Capture the cell that displays the provided text and extract its (x, y) central coordinate. 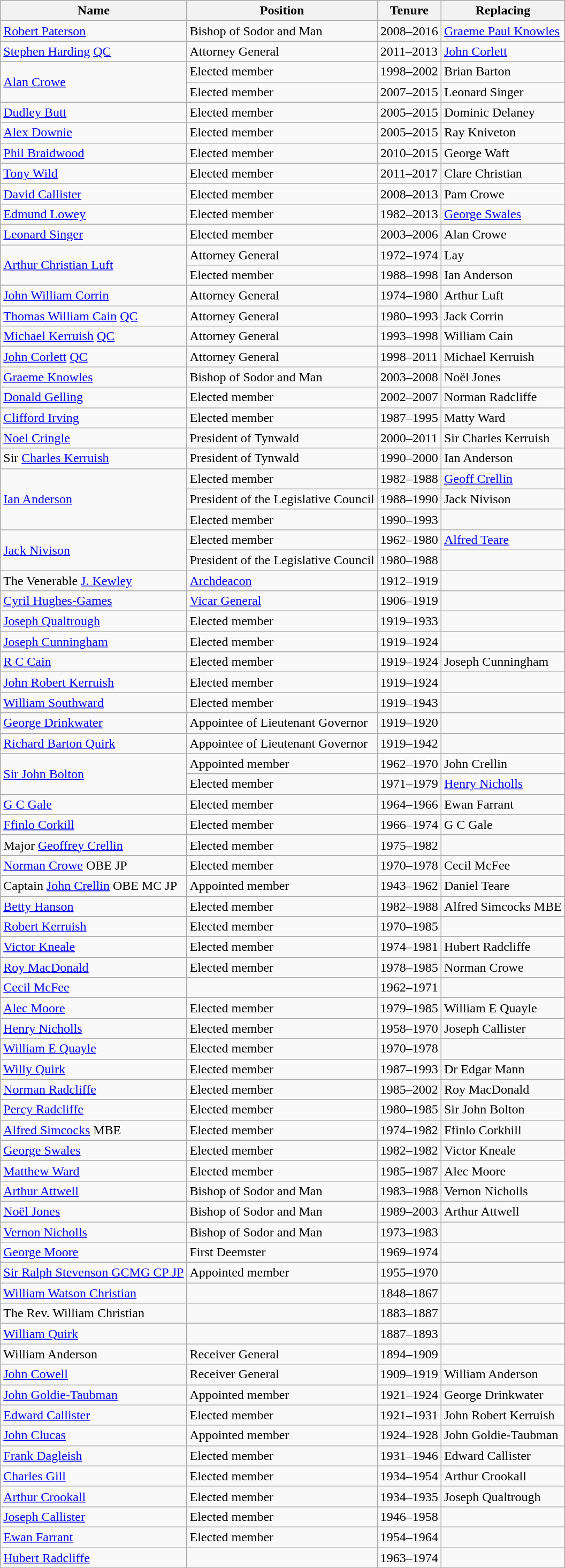
Richard Barton Quirk (94, 743)
1906–1919 (409, 601)
First Deemster (282, 1252)
1982–1982 (409, 1150)
Tony Wild (94, 173)
2010–2015 (409, 153)
Matty Ward (503, 418)
1943–1962 (409, 886)
Graeme Paul Knowles (503, 31)
Dominic Delaney (503, 112)
1980–1988 (409, 560)
John Corlett QC (94, 357)
1966–1974 (409, 825)
1934–1935 (409, 1496)
William Watson Christian (94, 1293)
1931–1946 (409, 1456)
1989–2003 (409, 1211)
1987–1993 (409, 1069)
John Cowell (94, 1374)
Frank Dagleish (94, 1456)
Jack Corrin (503, 316)
Matthew Ward (94, 1171)
Dr Edgar Mann (503, 1069)
Ffinlo Corkill (94, 825)
1919–1943 (409, 703)
Willy Quirk (94, 1069)
Tenure (409, 11)
Edmund Lowey (94, 214)
1921–1931 (409, 1415)
1883–1887 (409, 1313)
1998–2011 (409, 357)
Thomas William Cain QC (94, 316)
David Callister (94, 194)
1919–1920 (409, 723)
1971–1979 (409, 784)
1934–1954 (409, 1476)
1964–1966 (409, 804)
John Clucas (94, 1435)
1980–1993 (409, 316)
Brian Barton (503, 72)
Alfred Teare (503, 540)
Position (282, 11)
1887–1893 (409, 1334)
Alex Downie (94, 133)
1970–1985 (409, 927)
The Venerable J. Kewley (94, 580)
1958–1970 (409, 1028)
2008–2016 (409, 31)
Lay (503, 255)
George Moore (94, 1252)
Arthur Luft (503, 296)
1912–1919 (409, 580)
1848–1867 (409, 1293)
1983–1988 (409, 1191)
George Waft (503, 153)
1963–1974 (409, 1558)
Clare Christian (503, 173)
1979–1985 (409, 1008)
1946–1958 (409, 1517)
Cyril Hughes-Games (94, 601)
1990–1993 (409, 519)
1919–1942 (409, 743)
2000–2011 (409, 438)
1924–1928 (409, 1435)
Sir Ralph Stevenson GCMG CP JP (94, 1273)
Betty Hanson (94, 906)
1978–1985 (409, 967)
William Cain (503, 336)
2011–2017 (409, 173)
1969–1974 (409, 1252)
1962–1980 (409, 540)
1972–1974 (409, 255)
Norman Crowe (503, 967)
Replacing (503, 11)
1954–1964 (409, 1537)
1921–1924 (409, 1395)
Dudley Butt (94, 112)
1990–2000 (409, 458)
Clifford Irving (94, 418)
1993–1998 (409, 336)
2003–2006 (409, 234)
John Corlett (503, 51)
Vicar General (282, 601)
1974–1981 (409, 947)
John Crellin (503, 764)
Norman Crowe OBE JP (94, 865)
1909–1919 (409, 1374)
Ray Kniveton (503, 133)
1982–2013 (409, 214)
2011–2013 (409, 51)
Name (94, 11)
William Quirk (94, 1334)
Robert Paterson (94, 31)
1998–2002 (409, 72)
Michael Kerruish (503, 357)
1973–1983 (409, 1232)
Ffinlo Corkhill (503, 1130)
2008–2013 (409, 194)
Graeme Knowles (94, 377)
Percy Radcliffe (94, 1110)
2003–2008 (409, 377)
Major Geoffrey Crellin (94, 845)
1962–1971 (409, 988)
Daniel Teare (503, 886)
1955–1970 (409, 1273)
1919–1933 (409, 621)
Michael Kerruish QC (94, 336)
William Southward (94, 703)
1985–1987 (409, 1171)
1974–1982 (409, 1130)
John William Corrin (94, 296)
Robert Kerruish (94, 927)
Geoff Crellin (503, 479)
Charles Gill (94, 1476)
1962–1970 (409, 764)
Archdeacon (282, 580)
Donald Gelling (94, 397)
Captain John Crellin OBE MC JP (94, 886)
2007–2015 (409, 92)
1985–2002 (409, 1089)
1894–1909 (409, 1354)
Phil Braidwood (94, 153)
The Rev. William Christian (94, 1313)
R C Cain (94, 662)
Arthur Christian Luft (94, 265)
Stephen Harding QC (94, 51)
Pam Crowe (503, 194)
1980–1985 (409, 1110)
1988–1998 (409, 275)
1988–1990 (409, 499)
2002–2007 (409, 397)
Noel Cringle (94, 438)
1975–1982 (409, 845)
1974–1980 (409, 296)
1987–1995 (409, 418)
